Return the [X, Y] coordinate for the center point of the cell that contains the specified text.  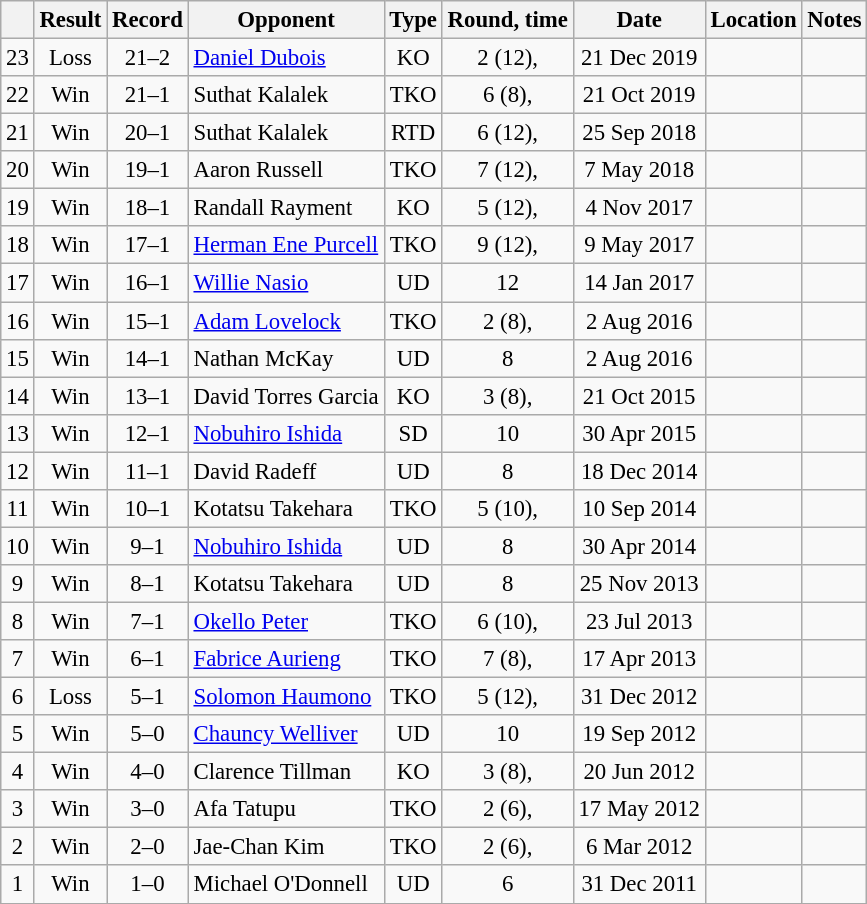
9–1 [148, 546]
25 Nov 2013 [639, 584]
21 Dec 2019 [639, 58]
11–1 [148, 471]
Date [639, 20]
18 [18, 245]
6–1 [148, 659]
7 (8), [508, 659]
19 Sep 2012 [639, 734]
14 [18, 396]
21 Oct 2019 [639, 95]
6 (10), [508, 621]
11 [18, 509]
2 [18, 847]
18 Dec 2014 [639, 471]
SD [413, 433]
Okello Peter [286, 621]
Type [413, 20]
7 May 2018 [639, 170]
14 Jan 2017 [639, 283]
7 (12), [508, 170]
Willie Nasio [286, 283]
16–1 [148, 283]
21–2 [148, 58]
5–1 [148, 697]
23 Jul 2013 [639, 621]
21 [18, 133]
Herman Ene Purcell [286, 245]
5 (10), [508, 509]
15–1 [148, 321]
3 [18, 809]
19 [18, 208]
8–1 [148, 584]
3–0 [148, 809]
Chauncy Welliver [286, 734]
Aaron Russell [286, 170]
17–1 [148, 245]
13–1 [148, 396]
5–0 [148, 734]
30 Apr 2014 [639, 546]
Clarence Tillman [286, 772]
13 [18, 433]
17 [18, 283]
David Radeff [286, 471]
4 [18, 772]
15 [18, 358]
17 May 2012 [639, 809]
16 [18, 321]
10 Sep 2014 [639, 509]
Opponent [286, 20]
RTD [413, 133]
20–1 [148, 133]
10–1 [148, 509]
Nathan McKay [286, 358]
1–0 [148, 885]
25 Sep 2018 [639, 133]
18–1 [148, 208]
Randall Rayment [286, 208]
31 Dec 2011 [639, 885]
7 [18, 659]
14–1 [148, 358]
Jae-Chan Kim [286, 847]
Notes [834, 20]
21 Oct 2015 [639, 396]
Daniel Dubois [286, 58]
Solomon Haumono [286, 697]
Adam Lovelock [286, 321]
22 [18, 95]
Record [148, 20]
7–1 [148, 621]
30 Apr 2015 [639, 433]
9 May 2017 [639, 245]
4–0 [148, 772]
19–1 [148, 170]
Michael O'Donnell [286, 885]
4 Nov 2017 [639, 208]
6 (12), [508, 133]
17 Apr 2013 [639, 659]
Round, time [508, 20]
Fabrice Aurieng [286, 659]
2 (12), [508, 58]
21–1 [148, 95]
23 [18, 58]
Afa Tatupu [286, 809]
Result [70, 20]
12–1 [148, 433]
Location [754, 20]
6 (8), [508, 95]
1 [18, 885]
31 Dec 2012 [639, 697]
5 [18, 734]
9 (12), [508, 245]
6 Mar 2012 [639, 847]
20 Jun 2012 [639, 772]
2–0 [148, 847]
David Torres Garcia [286, 396]
2 (8), [508, 321]
20 [18, 170]
9 [18, 584]
